Extract the [X, Y] coordinate from the center of the cell holding the provided text.  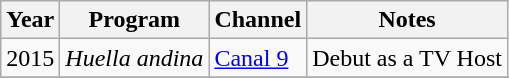
Huella andina [134, 58]
Notes [408, 20]
Year [30, 20]
Debut as a TV Host [408, 58]
Program [134, 20]
Channel [258, 20]
2015 [30, 58]
Canal 9 [258, 58]
